Determine the (x, y) coordinate at the center of the cell enclosing the given text.  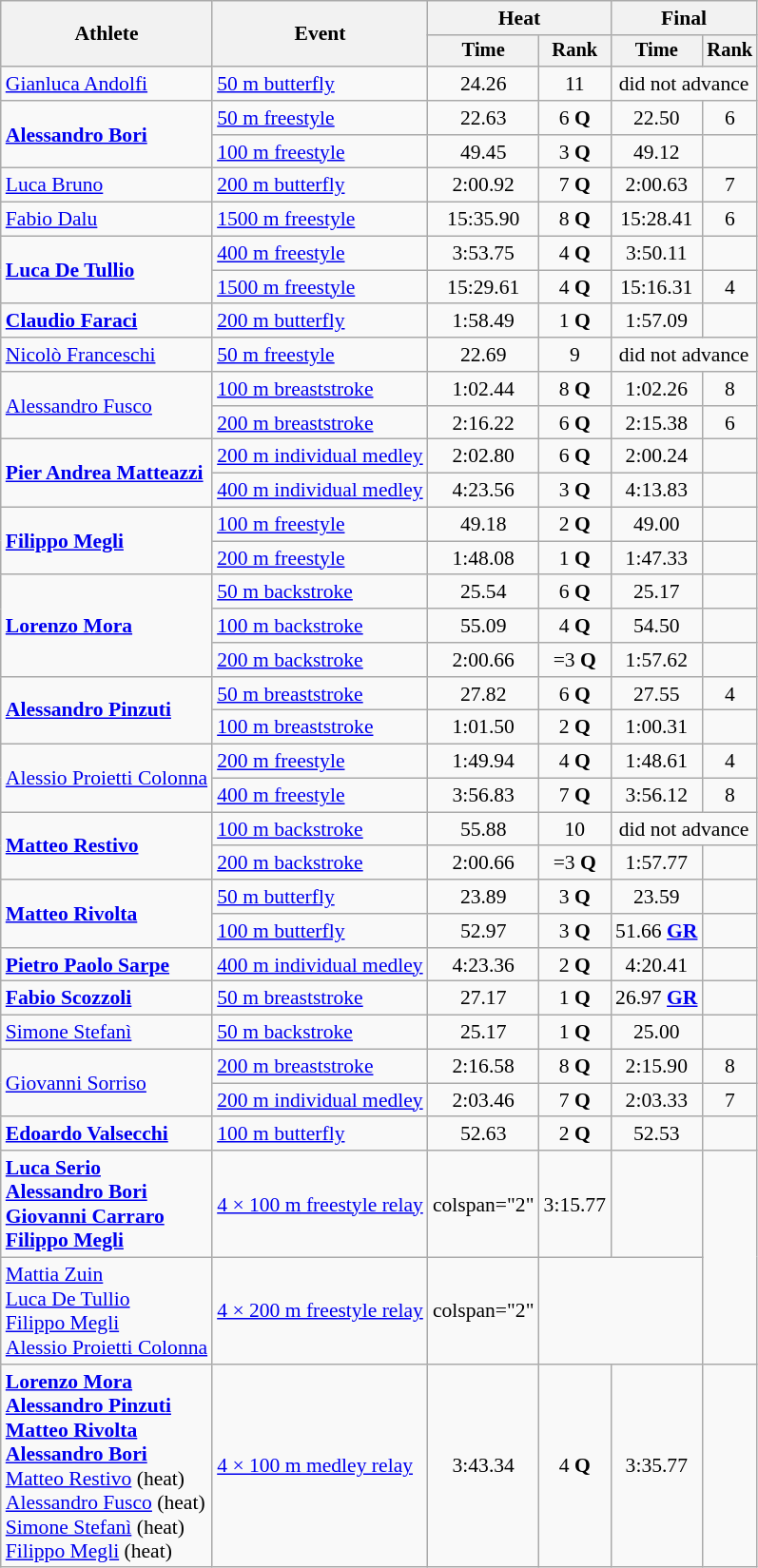
Nicolò Franceschi (107, 355)
Simone Stefanì (107, 1033)
1:49.94 (483, 762)
Lorenzo MoraAlessandro PinzutiMatteo RivoltaAlessandro BoriMatteo Restivo (heat)Alessandro Fusco (heat)Simone Stefanì (heat)Filippo Megli (heat) (107, 1466)
1:01.50 (483, 727)
2:16.58 (483, 1067)
2:15.90 (656, 1067)
Luca Bruno (107, 185)
23.59 (656, 897)
1:48.08 (483, 558)
2:00.63 (656, 185)
23.89 (483, 897)
1:58.49 (483, 321)
Mattia ZuinLuca De TullioFilippo MegliAlessio Proietti Colonna (107, 1311)
Edoardo Valsecchi (107, 1134)
4 × 100 m medley relay (320, 1466)
11 (574, 84)
55.09 (483, 626)
2:16.22 (483, 423)
Lorenzo Mora (107, 626)
3:53.75 (483, 254)
4 × 200 m freestyle relay (320, 1311)
25.00 (656, 1033)
4:13.83 (656, 491)
2:00.92 (483, 185)
22.63 (483, 118)
4:20.41 (656, 965)
Pietro Paolo Sarpe (107, 965)
Pier Andrea Matteazzi (107, 474)
27.55 (656, 694)
54.50 (656, 626)
Giovanni Sorriso (107, 1084)
4 × 100 m freestyle relay (320, 1204)
51.66 GR (656, 931)
1:02.44 (483, 389)
1:00.31 (656, 727)
3:50.11 (656, 254)
4:23.56 (483, 491)
Filippo Megli (107, 542)
Final (684, 18)
27.82 (483, 694)
15:16.31 (656, 287)
2:15.38 (656, 423)
Matteo Rivolta (107, 913)
Alessandro Fusco (107, 405)
1:57.62 (656, 660)
Alessandro Bori (107, 135)
1:48.61 (656, 762)
Alessandro Pinzuti (107, 711)
Fabio Scozzoli (107, 998)
2:03.33 (656, 1100)
55.88 (483, 829)
Gianluca Andolfi (107, 84)
3:15.77 (574, 1204)
22.50 (656, 118)
4:23.36 (483, 965)
49.45 (483, 152)
2:03.46 (483, 1100)
52.53 (656, 1134)
26.97 GR (656, 998)
15:28.41 (656, 220)
22.69 (483, 355)
Event (320, 34)
3:56.12 (656, 796)
25.54 (483, 592)
Fabio Dalu (107, 220)
3:56.83 (483, 796)
10 (574, 829)
49.12 (656, 152)
49.18 (483, 525)
3:43.34 (483, 1466)
1:57.77 (656, 863)
3:35.77 (656, 1466)
Matteo Restivo (107, 846)
52.63 (483, 1134)
15:35.90 (483, 220)
49.00 (656, 525)
Alessio Proietti Colonna (107, 778)
1:02.26 (656, 389)
1:57.09 (656, 321)
15:29.61 (483, 287)
Heat (519, 18)
Athlete (107, 34)
9 (574, 355)
2:02.80 (483, 456)
Claudio Faraci (107, 321)
27.17 (483, 998)
2:00.24 (656, 456)
Luca SerioAlessandro BoriGiovanni CarraroFilippo Megli (107, 1204)
1:47.33 (656, 558)
52.97 (483, 931)
24.26 (483, 84)
Luca De Tullio (107, 270)
